Identify which cell holds the provided text, then report its (X, Y) central coordinate. 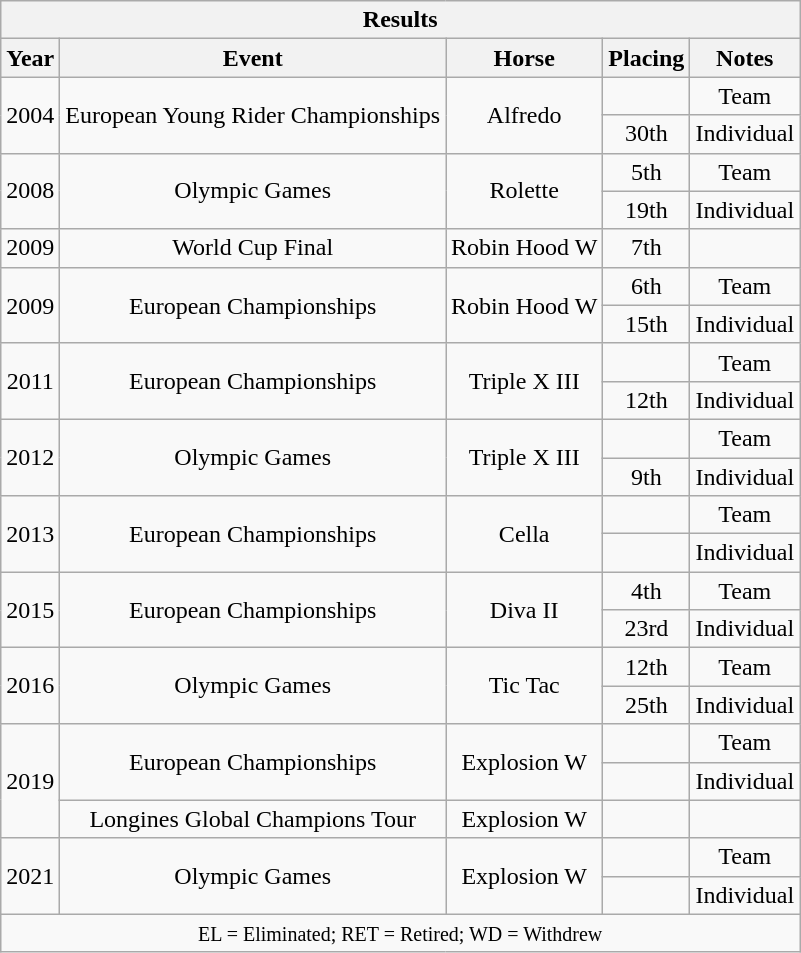
Placing (646, 58)
9th (646, 477)
Rolette (524, 191)
Diva II (524, 610)
30th (646, 134)
2004 (30, 115)
5th (646, 172)
Results (400, 20)
2008 (30, 191)
2019 (30, 781)
Year (30, 58)
World Cup Final (253, 248)
2015 (30, 610)
2011 (30, 381)
Tic Tac (524, 686)
23rd (646, 629)
Event (253, 58)
25th (646, 705)
4th (646, 591)
EL = Eliminated; RET = Retired; WD = Withdrew (400, 933)
2012 (30, 457)
2021 (30, 876)
7th (646, 248)
2013 (30, 534)
Longines Global Champions Tour (253, 819)
19th (646, 210)
6th (646, 286)
Alfredo (524, 115)
Horse (524, 58)
Cella (524, 534)
15th (646, 324)
2016 (30, 686)
Notes (745, 58)
European Young Rider Championships (253, 115)
